Output the (x, y) coordinate of the center of the cell containing the given text.  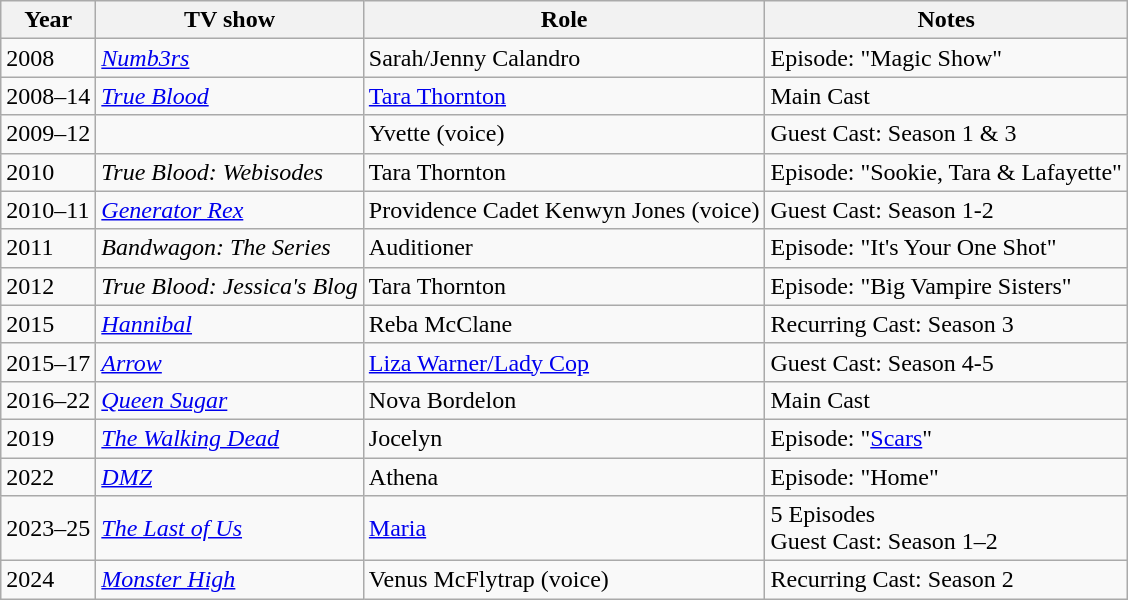
2015–17 (48, 362)
Guest Cast: Season 1 & 3 (946, 134)
The Walking Dead (230, 438)
Episode: "Scars" (946, 438)
Episode: "Sookie, Tara & Lafayette" (946, 172)
TV show (230, 20)
Providence Cadet Kenwyn Jones (voice) (564, 210)
Venus McFlytrap (voice) (564, 580)
Episode: "It's Your One Shot" (946, 248)
Notes (946, 20)
2008 (48, 58)
2009–12 (48, 134)
2008–14 (48, 96)
2016–22 (48, 400)
2023–25 (48, 528)
Maria (564, 528)
True Blood: Jessica's Blog (230, 286)
2019 (48, 438)
Liza Warner/Lady Cop (564, 362)
DMZ (230, 477)
Recurring Cast: Season 3 (946, 324)
Sarah/Jenny Calandro (564, 58)
2024 (48, 580)
2010–11 (48, 210)
Episode: "Big Vampire Sisters" (946, 286)
Monster High (230, 580)
True Blood (230, 96)
Episode: "Magic Show" (946, 58)
2010 (48, 172)
Generator Rex (230, 210)
Arrow (230, 362)
Hannibal (230, 324)
Episode: "Home" (946, 477)
2022 (48, 477)
Nova Bordelon (564, 400)
2012 (48, 286)
5 EpisodesGuest Cast: Season 1–2 (946, 528)
Bandwagon: The Series (230, 248)
Athena (564, 477)
Numb3rs (230, 58)
Guest Cast: Season 1-2 (946, 210)
Jocelyn (564, 438)
2015 (48, 324)
Recurring Cast: Season 2 (946, 580)
Queen Sugar (230, 400)
Year (48, 20)
Auditioner (564, 248)
2011 (48, 248)
Yvette (voice) (564, 134)
Reba McClane (564, 324)
The Last of Us (230, 528)
True Blood: Webisodes (230, 172)
Guest Cast: Season 4-5 (946, 362)
Role (564, 20)
